Return (X, Y) of the center of cell containing provided text 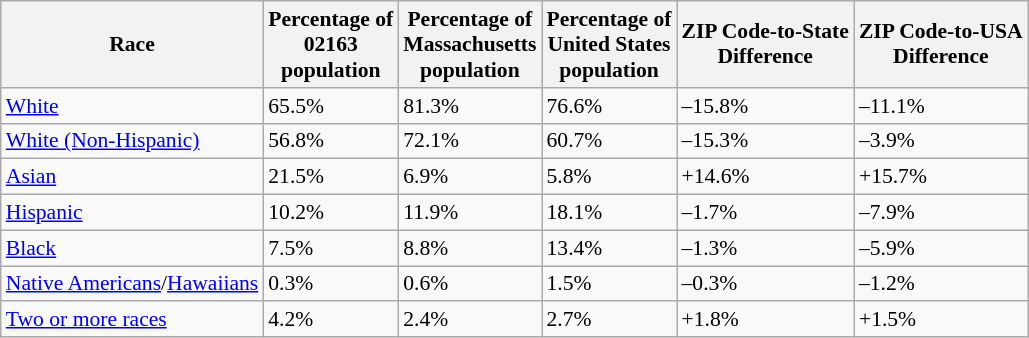
–15.8% (764, 106)
Native Americans/Hawaiians (132, 284)
56.8% (330, 141)
7.5% (330, 248)
–3.9% (941, 141)
Hispanic (132, 213)
5.8% (610, 177)
2.7% (610, 320)
White (Non-Hispanic) (132, 141)
65.5% (330, 106)
4.2% (330, 320)
–0.3% (764, 284)
Percentage of 02163population (330, 44)
ZIP Code-to-USADifference (941, 44)
2.4% (470, 320)
–1.3% (764, 248)
8.8% (470, 248)
Two or more races (132, 320)
Percentage ofMassachusettspopulation (470, 44)
–15.3% (764, 141)
13.4% (610, 248)
White (132, 106)
Percentage ofUnited Statespopulation (610, 44)
81.3% (470, 106)
1.5% (610, 284)
10.2% (330, 213)
11.9% (470, 213)
–1.2% (941, 284)
Asian (132, 177)
+15.7% (941, 177)
76.6% (610, 106)
+14.6% (764, 177)
–1.7% (764, 213)
–11.1% (941, 106)
Black (132, 248)
60.7% (610, 141)
72.1% (470, 141)
ZIP Code-to-StateDifference (764, 44)
0.6% (470, 284)
6.9% (470, 177)
–7.9% (941, 213)
–5.9% (941, 248)
0.3% (330, 284)
21.5% (330, 177)
Race (132, 44)
+1.8% (764, 320)
18.1% (610, 213)
+1.5% (941, 320)
